Identify which cell holds the provided text, then report its [x, y] central coordinate. 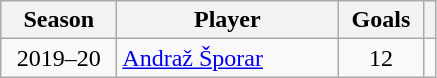
Player [228, 20]
12 [381, 58]
Andraž Šporar [228, 58]
Season [59, 20]
Goals [381, 20]
2019–20 [59, 58]
